Search for the cell housing the specified text and yield its (x, y) center coordinate. 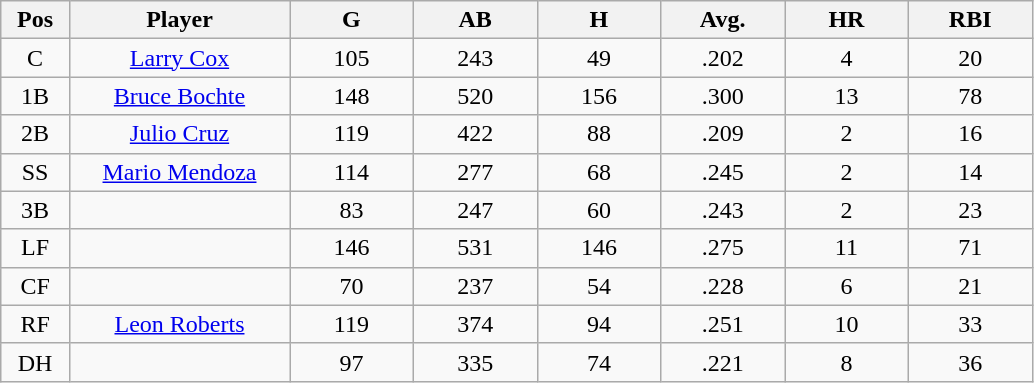
8 (846, 362)
83 (352, 210)
243 (475, 58)
C (36, 58)
RF (36, 324)
74 (599, 362)
68 (599, 172)
88 (599, 134)
6 (846, 286)
.228 (723, 286)
Player (179, 20)
G (352, 20)
CF (36, 286)
105 (352, 58)
33 (970, 324)
Pos (36, 20)
LF (36, 248)
54 (599, 286)
.251 (723, 324)
247 (475, 210)
11 (846, 248)
49 (599, 58)
1B (36, 96)
3B (36, 210)
70 (352, 286)
.221 (723, 362)
520 (475, 96)
Leon Roberts (179, 324)
RBI (970, 20)
.209 (723, 134)
20 (970, 58)
H (599, 20)
Mario Mendoza (179, 172)
10 (846, 324)
SS (36, 172)
94 (599, 324)
.245 (723, 172)
2B (36, 134)
13 (846, 96)
DH (36, 362)
21 (970, 286)
.202 (723, 58)
97 (352, 362)
277 (475, 172)
.275 (723, 248)
Bruce Bochte (179, 96)
36 (970, 362)
60 (599, 210)
14 (970, 172)
422 (475, 134)
.243 (723, 210)
335 (475, 362)
114 (352, 172)
148 (352, 96)
374 (475, 324)
237 (475, 286)
Larry Cox (179, 58)
23 (970, 210)
156 (599, 96)
16 (970, 134)
71 (970, 248)
Avg. (723, 20)
78 (970, 96)
.300 (723, 96)
Julio Cruz (179, 134)
4 (846, 58)
AB (475, 20)
HR (846, 20)
531 (475, 248)
